From the cell containing the given text, extract its center point as [X, Y] coordinate. 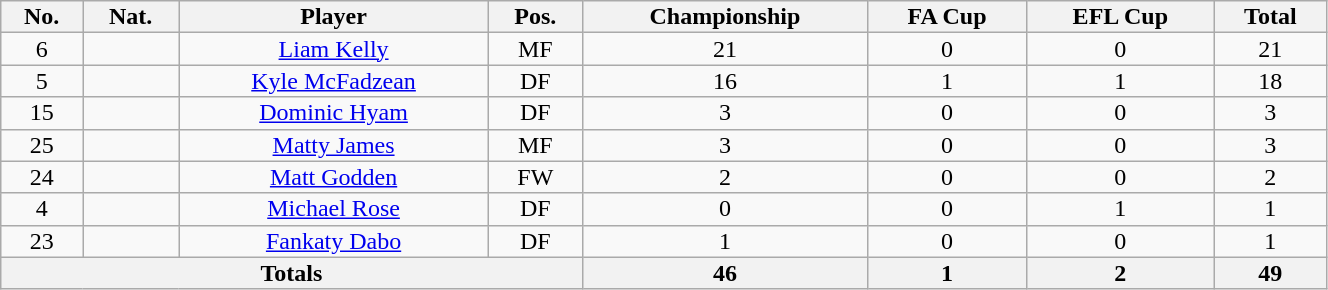
Total [1270, 17]
Matty James [334, 145]
Liam Kelly [334, 49]
Fankaty Dabo [334, 241]
Kyle McFadzean [334, 81]
FW [536, 177]
Nat. [131, 17]
46 [725, 273]
No. [42, 17]
25 [42, 145]
Player [334, 17]
15 [42, 113]
Matt Godden [334, 177]
6 [42, 49]
24 [42, 177]
16 [725, 81]
FA Cup [948, 17]
Totals [292, 273]
18 [1270, 81]
Dominic Hyam [334, 113]
Michael Rose [334, 209]
23 [42, 241]
4 [42, 209]
5 [42, 81]
EFL Cup [1120, 17]
49 [1270, 273]
Pos. [536, 17]
Championship [725, 17]
